Scan for the cell matching the given text and deliver its [x, y] coordinate at center. 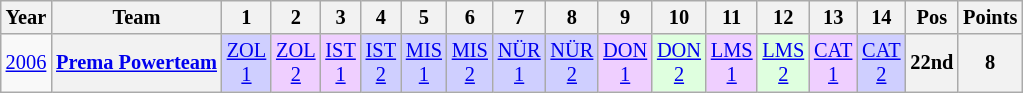
MIS2 [470, 63]
6 [470, 17]
Points [990, 17]
9 [625, 17]
Year [26, 17]
11 [732, 17]
CAT1 [833, 63]
IST2 [381, 63]
LMS1 [732, 63]
22nd [932, 63]
14 [881, 17]
DON2 [679, 63]
Pos [932, 17]
IST1 [340, 63]
LMS2 [783, 63]
5 [424, 17]
13 [833, 17]
1 [246, 17]
NÜR2 [572, 63]
7 [520, 17]
12 [783, 17]
NÜR1 [520, 63]
ZOL1 [246, 63]
Team [136, 17]
CAT2 [881, 63]
3 [340, 17]
10 [679, 17]
2006 [26, 63]
MIS1 [424, 63]
Prema Powerteam [136, 63]
4 [381, 17]
2 [296, 17]
DON1 [625, 63]
ZOL2 [296, 63]
